Search for the cell housing the specified text and yield its [X, Y] center coordinate. 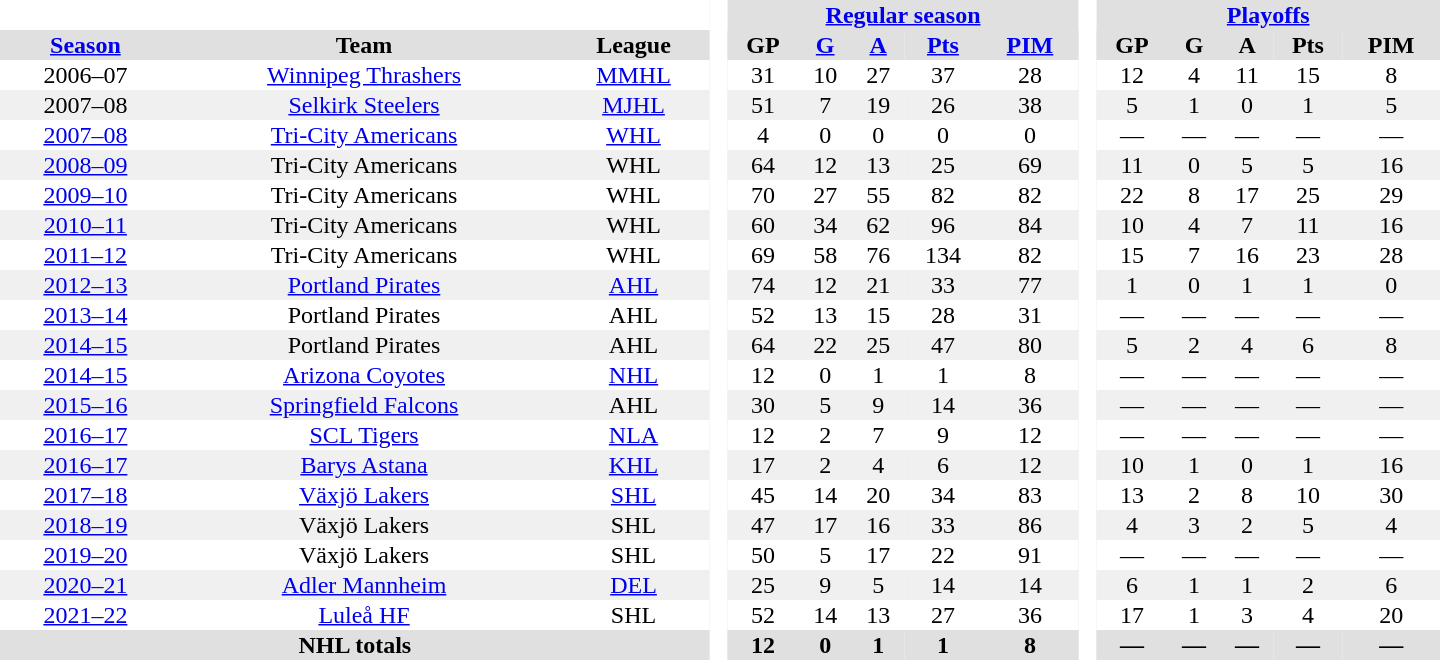
Season [86, 45]
80 [1030, 345]
37 [944, 75]
2012–13 [86, 285]
2020–21 [86, 585]
76 [878, 255]
DEL [633, 585]
2021–22 [86, 615]
2008–09 [86, 165]
Selkirk Steelers [364, 105]
84 [1030, 225]
League [633, 45]
50 [762, 555]
NHL [633, 375]
51 [762, 105]
Winnipeg Thrashers [364, 75]
Luleå HF [364, 615]
Adler Mannheim [364, 585]
Barys Astana [364, 465]
77 [1030, 285]
Playoffs [1268, 15]
Regular season [902, 15]
2015–16 [86, 405]
2018–19 [86, 525]
29 [1391, 195]
MJHL [633, 105]
91 [1030, 555]
2010–11 [86, 225]
Arizona Coyotes [364, 375]
SCL Tigers [364, 435]
45 [762, 495]
134 [944, 255]
58 [826, 255]
96 [944, 225]
2011–12 [86, 255]
60 [762, 225]
74 [762, 285]
55 [878, 195]
38 [1030, 105]
23 [1308, 255]
2017–18 [86, 495]
2013–14 [86, 315]
NHL totals [355, 645]
26 [944, 105]
KHL [633, 465]
21 [878, 285]
Springfield Falcons [364, 405]
2009–10 [86, 195]
2006–07 [86, 75]
86 [1030, 525]
2019–20 [86, 555]
Team [364, 45]
70 [762, 195]
MMHL [633, 75]
19 [878, 105]
NLA [633, 435]
83 [1030, 495]
62 [878, 225]
